Return (x, y) of the center of cell containing provided text 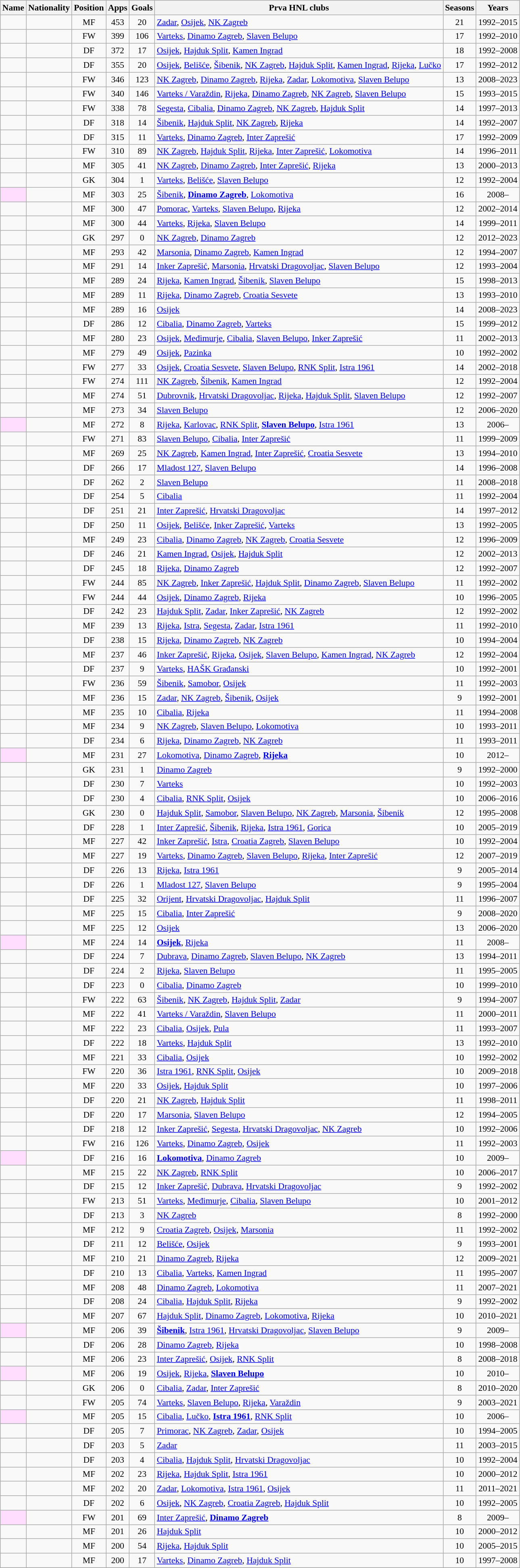
27 (142, 756)
1994–2010 (498, 454)
63 (142, 1000)
Name (13, 8)
Istra 1961, RNK Split, Osijek (299, 1072)
54 (142, 1546)
Osijek, Međimurje, Cibalia, Slaven Belupo, Inker Zaprešić (299, 339)
250 (118, 525)
NK Zagreb, RNK Split (299, 1172)
Šibenik, NK Zagreb, Hajduk Split, Zadar (299, 1000)
46 (142, 655)
2003–2015 (498, 1446)
Osijek, Rijeka (299, 942)
246 (118, 554)
1999–2011 (498, 224)
Rijeka, Slaven Belupo (299, 971)
Nationality (49, 8)
305 (118, 166)
Rijeka, Hajduk Split (299, 1546)
67 (142, 1316)
Inker Zaprešić, Dubrava, Hrvatski Dragovoljac (299, 1187)
Inter Zaprešić, Osijek, RNK Split (299, 1359)
34 (142, 410)
Šibenik, Dinamo Zagreb, Lokomotiva (299, 195)
1993–2015 (498, 94)
2000–2011 (498, 1014)
Varteks / Varaždin, Rijeka, Dinamo Zagreb, NK Zagreb, Slaven Belupo (299, 94)
228 (118, 827)
1999–2012 (498, 324)
297 (118, 238)
Cibalia, Osijek (299, 1057)
106 (142, 36)
Inker Zaprešić, Rijeka, Osijek, Slaven Belupo, Kamen Ingrad, NK Zagreb (299, 655)
111 (142, 381)
89 (142, 151)
238 (118, 641)
251 (118, 511)
399 (118, 36)
304 (118, 180)
Cibalia, Hajduk Split, Rijeka (299, 1302)
Seasons (459, 8)
242 (118, 611)
Osijek, Belišće, Šibenik, NK Zagreb, Hajduk Split, Kamen Ingrad, Rijeka, Lučko (299, 65)
Rijeka, Dinamo Zagreb (299, 569)
NK Zagreb, Slaven Belupo, Lokomotiva (299, 726)
NK Zagreb, Dinamo Zagreb (299, 238)
Varteks (299, 784)
218 (118, 1129)
318 (118, 123)
32 (142, 899)
Osijek, Dinamo Zagreb, Rijeka (299, 597)
Osijek, Croatia Sesvete, Slaven Belupo, RNK Split, Istra 1961 (299, 367)
Šibenik, Istra 1961, Hrvatski Dragovoljac, Slaven Belupo (299, 1331)
269 (118, 454)
Orijent, Hrvatski Dragovoljac, Hajduk Split (299, 899)
Cibalia, Lučko, Istra 1961, RNK Split (299, 1417)
1998–2013 (498, 281)
245 (118, 569)
212 (118, 1230)
Prva HNL clubs (299, 8)
2009–2018 (498, 1072)
1995–2005 (498, 971)
1996–2011 (498, 151)
2012–2023 (498, 238)
Zadar, NK Zagreb, Šibenik, Osijek (299, 698)
2011–2021 (498, 1489)
338 (118, 109)
Inter Zaprešić, Hrvatski Dragovoljac (299, 511)
NK Zagreb, Hajduk Split (299, 1101)
NK Zagreb, Kamen Ingrad, Inter Zaprešić, Croatia Sesvete (299, 454)
1998–2008 (498, 1345)
254 (118, 496)
Osijek, Rijeka, Slaven Belupo (299, 1374)
83 (142, 439)
NK Zagreb (299, 1216)
223 (118, 986)
78 (142, 109)
Rijeka, Istra, Segesta, Zadar, Istra 1961 (299, 626)
Dubrava, Dinamo Zagreb, Slaven Belupo, NK Zagreb (299, 957)
Hajduk Split, Samobor, Slaven Belupo, NK Zagreb, Marsonia, Šibenik (299, 813)
2002–2018 (498, 367)
Lokomotiva, Dinamo Zagreb, Rijeka (299, 756)
Inker Zaprešić, Istra, Croatia Zagreb, Slaven Belupo (299, 842)
Cibalia, RNK Split, Osijek (299, 799)
286 (118, 324)
48 (142, 1287)
2003–2021 (498, 1403)
47 (142, 209)
Cibalia, Dinamo Zagreb, Varteks (299, 324)
355 (118, 65)
266 (118, 468)
Position (89, 8)
Dinamo Zagreb, Lokomotiva (299, 1287)
Osijek, Belišće, Inker Zaprešić, Varteks (299, 525)
Varteks, Slaven Belupo, Rijeka, Varaždin (299, 1403)
2006–2017 (498, 1172)
Cibalia (299, 496)
1999–2009 (498, 439)
Osijek, NK Zagreb, Croatia Zagreb, Hajduk Split (299, 1503)
1999–2010 (498, 986)
Rijeka, Istra 1961 (299, 871)
Varteks, HAŠK Građanski (299, 669)
Pomorac, Varteks, Slaven Belupo, Rijeka (299, 209)
Zadar, Osijek, NK Zagreb (299, 22)
Osijek, Pazinka (299, 353)
NK Zagreb, Šibenik, Kamen Ingrad (299, 381)
293 (118, 252)
1993–2010 (498, 295)
207 (118, 1316)
Years (498, 8)
1997–2008 (498, 1561)
Šibenik, Samobor, Osijek (299, 684)
Cibalia, Dinamo Zagreb, NK Zagreb, Croatia Sesvete (299, 540)
123 (142, 80)
Cibalia, Rijeka (299, 712)
Cibalia, Osijek, Pula (299, 1029)
1996–2007 (498, 899)
Goals (142, 8)
146 (142, 94)
2010– (498, 1374)
Inter Zaprešić, Šibenik, Rijeka, Istra 1961, Gorica (299, 827)
Hajduk Split, Dinamo Zagreb, Lokomotiva, Rijeka (299, 1316)
Cibalia, Zadar, Inter Zaprešić (299, 1388)
74 (142, 1403)
Varteks, Dinamo Zagreb, Inter Zaprešić (299, 137)
NK Zagreb, Dinamo Zagreb, Rijeka, Zadar, Lokomotiva, Slaven Belupo (299, 80)
Zadar (299, 1446)
Cibalia, Inter Zaprešić (299, 914)
2006–2016 (498, 799)
Inter Zaprešić, Dinamo Zagreb (299, 1518)
Cibalia, Varteks, Kamen Ingrad (299, 1273)
126 (142, 1144)
Šibenik, Hajduk Split, NK Zagreb, Rijeka (299, 123)
315 (118, 137)
235 (118, 712)
2007–2019 (498, 856)
Dubrovnik, Hrvatski Dragovoljac, Rijeka, Hajduk Split, Slaven Belupo (299, 396)
Cibalia, Dinamo Zagreb (299, 986)
1995–2004 (498, 885)
NK Zagreb, Hajduk Split, Rijeka, Inter Zaprešić, Lokomotiva (299, 151)
Varteks, Rijeka, Slaven Belupo (299, 224)
2005–2014 (498, 871)
2012– (498, 756)
2001–2012 (498, 1201)
2005–2015 (498, 1546)
Varteks, Međimurje, Cibalia, Slaven Belupo (299, 1201)
Varteks, Dinamo Zagreb, Slaven Belupo, Rijeka, Inter Zaprešić (299, 856)
Slaven Belupo, Cibalia, Inter Zaprešić (299, 439)
1992–2008 (498, 51)
340 (118, 94)
Varteks, Belišće, Slaven Belupo (299, 180)
1995–2007 (498, 1273)
372 (118, 51)
1996–2005 (498, 597)
69 (142, 1518)
39 (142, 1331)
Rijeka, Dinamo Zagreb, Croatia Sesvete (299, 295)
Lokomotiva, Dinamo Zagreb (299, 1158)
28 (142, 1345)
221 (118, 1057)
2010–2020 (498, 1388)
1994–2008 (498, 712)
1994–2004 (498, 641)
Osijek, Hajduk Split (299, 1086)
Varteks, Dinamo Zagreb, Hajduk Split (299, 1561)
1992–2006 (498, 1129)
2005–2019 (498, 827)
453 (118, 22)
1993–2007 (498, 1029)
Osijek, Hajduk Split, Kamen Ingrad (299, 51)
Varteks, Hajduk Split (299, 1043)
239 (118, 626)
26 (142, 1532)
NK Zagreb, Inker Zaprešić, Hajduk Split, Dinamo Zagreb, Slaven Belupo (299, 583)
211 (118, 1244)
310 (118, 151)
1995–2008 (498, 813)
277 (118, 367)
1993–2004 (498, 266)
271 (118, 439)
2010–2021 (498, 1316)
Kamen Ingrad, Osijek, Hajduk Split (299, 554)
Hajduk Split (299, 1532)
Croatia Zagreb, Osijek, Marsonia (299, 1230)
22 (142, 1172)
Segesta, Cibalia, Dinamo Zagreb, NK Zagreb, Hajduk Split (299, 109)
280 (118, 339)
1992–2012 (498, 65)
1997–2006 (498, 1086)
36 (142, 1072)
1998–2011 (498, 1101)
Varteks, Dinamo Zagreb, Osijek (299, 1144)
59 (142, 684)
346 (118, 80)
249 (118, 540)
1997–2012 (498, 511)
1992–2009 (498, 137)
1996–2009 (498, 540)
3 (142, 1216)
Marsonia, Slaven Belupo (299, 1115)
279 (118, 353)
291 (118, 266)
Inker Zaprešić, Marsonia, Hrvatski Dragovoljac, Slaven Belupo (299, 266)
262 (118, 482)
Varteks, Dinamo Zagreb, Slaven Belupo (299, 36)
Dinamo Zagreb (299, 770)
2009–2021 (498, 1259)
1996–2008 (498, 468)
Hajduk Split, Zadar, Inker Zaprešić, NK Zagreb (299, 611)
Rijeka, Hajduk Split, Istra 1961 (299, 1474)
2007–2021 (498, 1287)
Inker Zaprešić, Segesta, Hrvatski Dragovoljac, NK Zagreb (299, 1129)
1992–2015 (498, 22)
49 (142, 353)
Varteks / Varaždin, Slaven Belupo (299, 1014)
303 (118, 195)
Zadar, Lokomotiva, Istra 1961, Osijek (299, 1489)
Cibalia, Hajduk Split, Hrvatski Dragovoljac (299, 1460)
Apps (118, 8)
1993–2001 (498, 1244)
273 (118, 410)
2008–2020 (498, 914)
2002–2014 (498, 209)
1997–2013 (498, 109)
Rijeka, Karlovac, RNK Split, Slaven Belupo, Istra 1961 (299, 425)
1994–2011 (498, 957)
2000–2013 (498, 166)
272 (118, 425)
Rijeka, Kamen Ingrad, Šibenik, Slaven Belupo (299, 281)
Primorac, NK Zagreb, Zadar, Osijek (299, 1431)
Marsonia, Dinamo Zagreb, Kamen Ingrad (299, 252)
85 (142, 583)
NK Zagreb, Dinamo Zagreb, Inter Zaprešić, Rijeka (299, 166)
Belišće, Osijek (299, 1244)
